Return [x, y] of the center of cell containing provided text 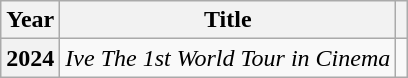
2024 [30, 58]
Year [30, 20]
Title [228, 20]
Ive The 1st World Tour in Cinema [228, 58]
